Detect which cell encompasses the target text, then output its (x, y) center coordinate. 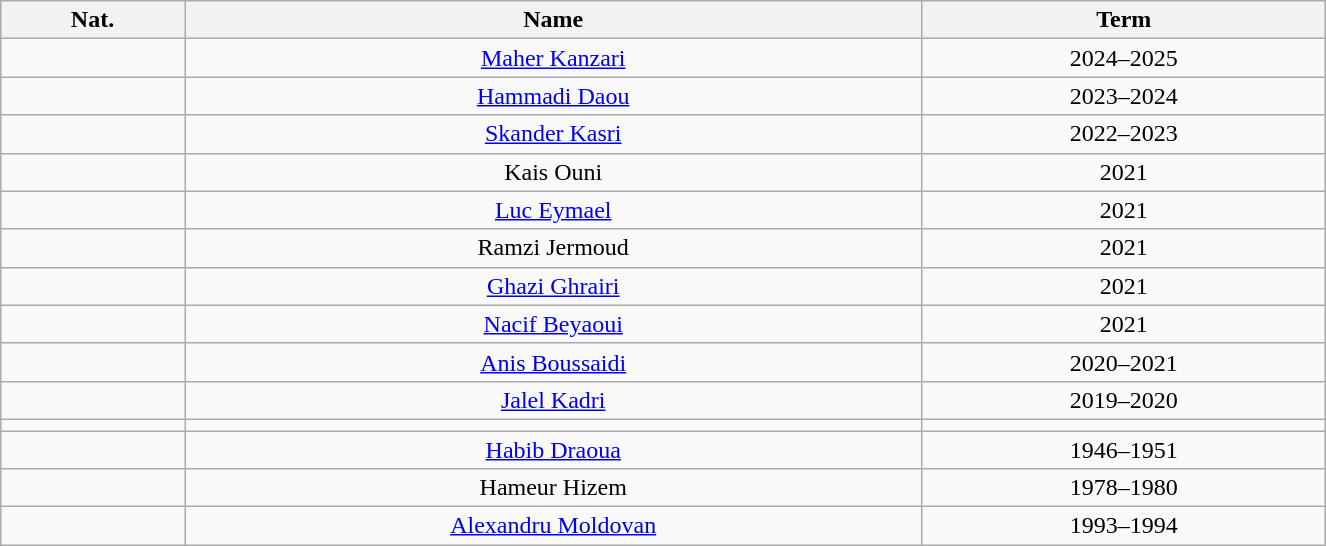
1978–1980 (1124, 488)
2022–2023 (1124, 134)
2019–2020 (1124, 400)
Maher Kanzari (554, 58)
Nat. (92, 20)
Jalel Kadri (554, 400)
Kais Ouni (554, 172)
Term (1124, 20)
Alexandru Moldovan (554, 526)
Ghazi Ghrairi (554, 286)
2024–2025 (1124, 58)
1946–1951 (1124, 449)
Skander Kasri (554, 134)
Nacif Beyaoui (554, 324)
Habib Draoua (554, 449)
Hameur Hizem (554, 488)
2020–2021 (1124, 362)
2023–2024 (1124, 96)
Ramzi Jermoud (554, 248)
Hammadi Daou (554, 96)
Luc Eymael (554, 210)
Anis Boussaidi (554, 362)
1993–1994 (1124, 526)
Name (554, 20)
